Locate the cell with the specified text and output its [x, y] center coordinate. 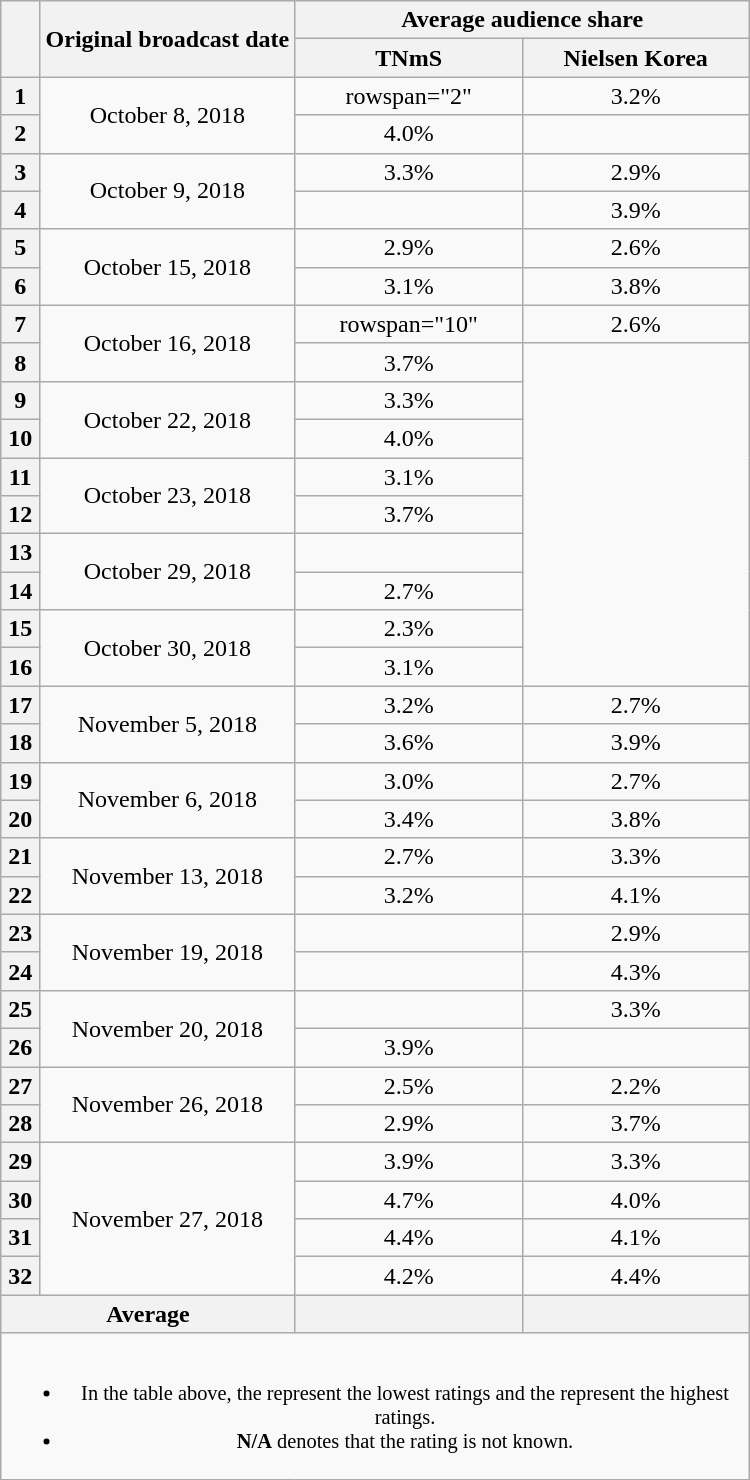
4 [20, 210]
31 [20, 1238]
27 [20, 1085]
14 [20, 591]
3.0% [408, 781]
TNmS [408, 58]
October 15, 2018 [168, 267]
25 [20, 1009]
6 [20, 286]
2.3% [408, 629]
October 22, 2018 [168, 419]
October 9, 2018 [168, 191]
17 [20, 705]
November 26, 2018 [168, 1104]
12 [20, 515]
21 [20, 857]
2 [20, 134]
October 8, 2018 [168, 115]
rowspan="10" [408, 324]
4.7% [408, 1200]
24 [20, 971]
9 [20, 400]
4.3% [636, 971]
Original broadcast date [168, 39]
November 20, 2018 [168, 1028]
November 27, 2018 [168, 1219]
In the table above, the represent the lowest ratings and the represent the highest ratings.N/A denotes that the rating is not known. [375, 1406]
Average [148, 1314]
16 [20, 667]
22 [20, 895]
15 [20, 629]
20 [20, 819]
4.2% [408, 1276]
5 [20, 248]
8 [20, 362]
29 [20, 1162]
18 [20, 743]
30 [20, 1200]
November 19, 2018 [168, 952]
2.2% [636, 1085]
October 16, 2018 [168, 343]
rowspan="2" [408, 96]
3.6% [408, 743]
7 [20, 324]
19 [20, 781]
3 [20, 172]
November 5, 2018 [168, 724]
26 [20, 1047]
October 30, 2018 [168, 648]
11 [20, 477]
Average audience share [522, 20]
32 [20, 1276]
Nielsen Korea [636, 58]
10 [20, 438]
3.4% [408, 819]
23 [20, 933]
November 6, 2018 [168, 800]
2.5% [408, 1085]
13 [20, 553]
October 23, 2018 [168, 496]
28 [20, 1124]
November 13, 2018 [168, 876]
October 29, 2018 [168, 572]
1 [20, 96]
